From the cell containing the given text, extract its center point as (x, y) coordinate. 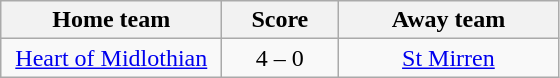
Home team (112, 20)
St Mirren (448, 58)
Heart of Midlothian (112, 58)
4 – 0 (280, 58)
Away team (448, 20)
Score (280, 20)
